Detect which cell encompasses the target text, then output its [x, y] center coordinate. 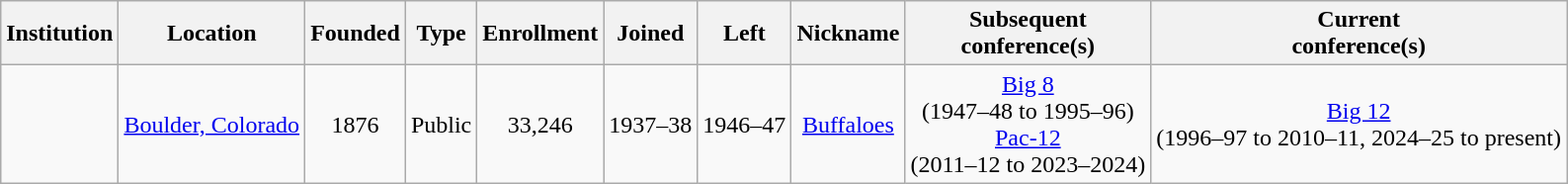
Location [211, 34]
Institution [59, 34]
Nickname [848, 34]
Enrollment [540, 34]
Left [745, 34]
1946–47 [745, 125]
Public [441, 125]
Subsequentconference(s) [1028, 34]
Big 12(1996–97 to 2010–11, 2024–25 to present) [1360, 125]
Currentconference(s) [1360, 34]
Joined [650, 34]
Buffaloes [848, 125]
1876 [356, 125]
33,246 [540, 125]
1937–38 [650, 125]
Boulder, Colorado [211, 125]
Founded [356, 34]
Big 8(1947–48 to 1995–96)Pac-12(2011–12 to 2023–2024) [1028, 125]
Type [441, 34]
